Extract the [x, y] coordinate from the center of the cell holding the provided text.  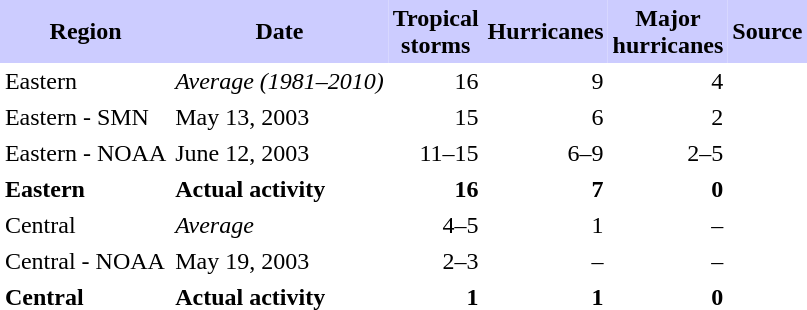
May 13, 2003 [280, 117]
15 [436, 117]
9 [546, 81]
2–5 [668, 153]
0 [668, 189]
2 [668, 117]
Date [280, 32]
Tropicalstorms [436, 32]
June 12, 2003 [280, 153]
Source [768, 32]
Eastern - SMN [85, 117]
6–9 [546, 153]
Average [280, 225]
Eastern - NOAA [85, 153]
6 [546, 117]
4–5 [436, 225]
2–3 [436, 261]
Average (1981–2010) [280, 81]
7 [546, 189]
Actual activity [280, 189]
May 19, 2003 [280, 261]
Central [85, 225]
Region [85, 32]
Hurricanes [546, 32]
Majorhurricanes [668, 32]
1 [546, 225]
Central - NOAA [85, 261]
4 [668, 81]
11–15 [436, 153]
